For the text-containing cell, return its midpoint in (x, y) coordinate format. 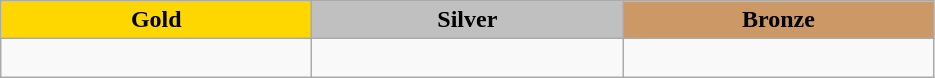
Silver (468, 20)
Bronze (778, 20)
Gold (156, 20)
